Extract the [X, Y] coordinate from the center of the cell holding the provided text.  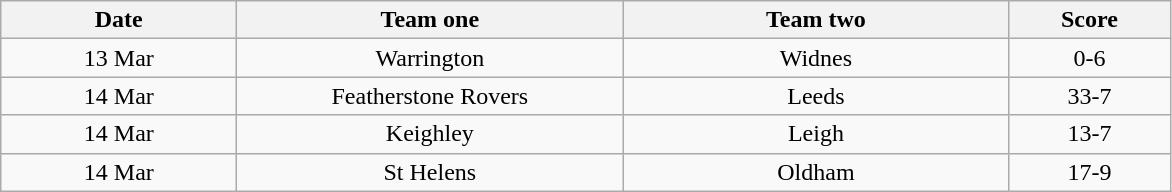
Warrington [430, 58]
33-7 [1090, 96]
Widnes [816, 58]
Team two [816, 20]
Leigh [816, 134]
Score [1090, 20]
Oldham [816, 172]
13-7 [1090, 134]
Leeds [816, 96]
Featherstone Rovers [430, 96]
13 Mar [119, 58]
St Helens [430, 172]
Keighley [430, 134]
0-6 [1090, 58]
Date [119, 20]
17-9 [1090, 172]
Team one [430, 20]
